Extract the (x, y) coordinate from the center of the cell holding the provided text.  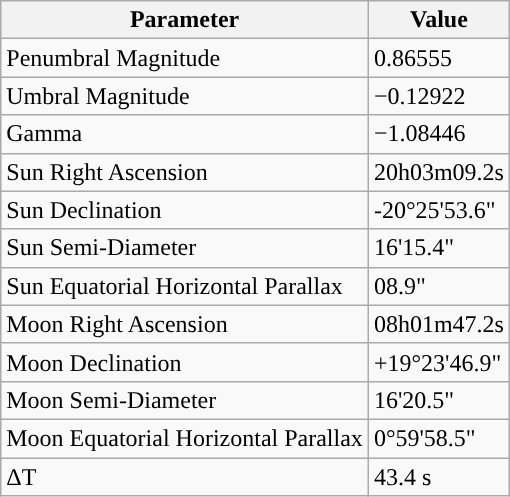
Parameter (185, 20)
0°59'58.5" (438, 438)
16'15.4" (438, 248)
Sun Declination (185, 210)
16'20.5" (438, 400)
0.86555 (438, 58)
08.9" (438, 286)
Sun Right Ascension (185, 172)
−0.12922 (438, 96)
Moon Declination (185, 362)
ΔT (185, 477)
Gamma (185, 134)
Sun Semi-Diameter (185, 248)
43.4 s (438, 477)
−1.08446 (438, 134)
Sun Equatorial Horizontal Parallax (185, 286)
Penumbral Magnitude (185, 58)
+19°23'46.9" (438, 362)
Umbral Magnitude (185, 96)
Value (438, 20)
20h03m09.2s (438, 172)
08h01m47.2s (438, 324)
Moon Semi-Diameter (185, 400)
Moon Right Ascension (185, 324)
Moon Equatorial Horizontal Parallax (185, 438)
-20°25'53.6" (438, 210)
